Detect which cell encompasses the target text, then output its (x, y) center coordinate. 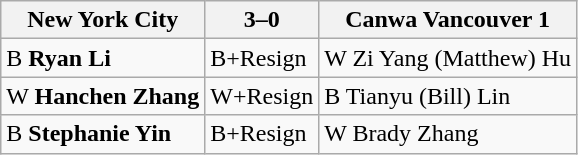
W+Resign (262, 96)
B Tianyu (Bill) Lin (448, 96)
B Ryan Li (103, 58)
W Hanchen Zhang (103, 96)
W Zi Yang (Matthew) Hu (448, 58)
New York City (103, 20)
3–0 (262, 20)
Canwa Vancouver 1 (448, 20)
B Stephanie Yin (103, 134)
W Brady Zhang (448, 134)
